Determine the [x, y] coordinate at the center of the cell enclosing the given text.  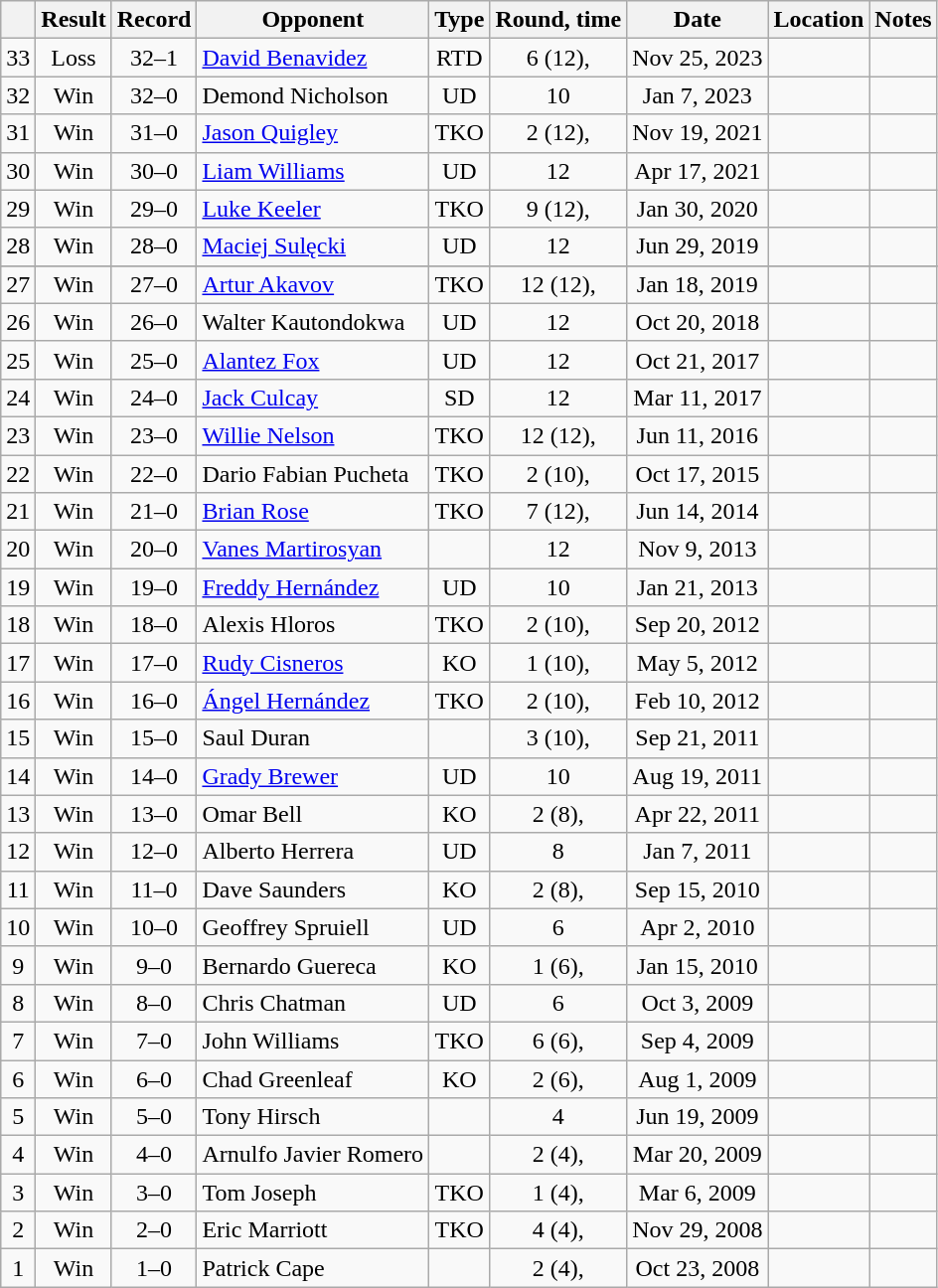
14–0 [154, 776]
Date [698, 20]
7–0 [154, 1041]
Freddy Hernández [313, 587]
Dave Saunders [313, 889]
David Benavidez [313, 58]
Opponent [313, 20]
Omar Bell [313, 814]
Tom Joseph [313, 1193]
Oct 20, 2018 [698, 322]
2 [18, 1230]
Vanes Martirosyan [313, 550]
31 [18, 133]
28 [18, 246]
32 [18, 95]
Alantez Fox [313, 360]
6 (12), [558, 58]
16–0 [154, 701]
2–0 [154, 1230]
Grady Brewer [313, 776]
23–0 [154, 435]
4–0 [154, 1155]
Demond Nicholson [313, 95]
7 (12), [558, 512]
30–0 [154, 171]
18 [18, 625]
Geoffrey Spruiell [313, 927]
Apr 22, 2011 [698, 814]
22–0 [154, 474]
Apr 2, 2010 [698, 927]
Jun 11, 2016 [698, 435]
Jan 7, 2023 [698, 95]
SD [459, 398]
24 [18, 398]
4 (4), [558, 1230]
9 (12), [558, 209]
Saul Duran [313, 738]
Maciej Sulęcki [313, 246]
25 [18, 360]
1 (4), [558, 1193]
3–0 [154, 1193]
Walter Kautondokwa [313, 322]
Jun 29, 2019 [698, 246]
Jan 21, 2013 [698, 587]
Sep 15, 2010 [698, 889]
21 [18, 512]
Mar 11, 2017 [698, 398]
Nov 19, 2021 [698, 133]
1 (10), [558, 663]
2 (12), [558, 133]
John Williams [313, 1041]
Nov 29, 2008 [698, 1230]
3 (10), [558, 738]
25–0 [154, 360]
Jan 18, 2019 [698, 284]
12–0 [154, 852]
Aug 19, 2011 [698, 776]
11–0 [154, 889]
Oct 17, 2015 [698, 474]
1 [18, 1268]
20 [18, 550]
15–0 [154, 738]
Ángel Hernández [313, 701]
Mar 6, 2009 [698, 1193]
Jan 15, 2010 [698, 965]
Dario Fabian Pucheta [313, 474]
10–0 [154, 927]
13 [18, 814]
28–0 [154, 246]
18–0 [154, 625]
Round, time [558, 20]
Aug 1, 2009 [698, 1078]
2 (6), [558, 1078]
1–0 [154, 1268]
19–0 [154, 587]
Chad Greenleaf [313, 1078]
Jan 30, 2020 [698, 209]
21–0 [154, 512]
Jun 19, 2009 [698, 1117]
Sep 20, 2012 [698, 625]
Type [459, 20]
Jason Quigley [313, 133]
27 [18, 284]
Jan 7, 2011 [698, 852]
19 [18, 587]
14 [18, 776]
22 [18, 474]
Alexis Hloros [313, 625]
Willie Nelson [313, 435]
Oct 23, 2008 [698, 1268]
Sep 4, 2009 [698, 1041]
Artur Akavov [313, 284]
6 (6), [558, 1041]
7 [18, 1041]
Location [819, 20]
Jun 14, 2014 [698, 512]
33 [18, 58]
Tony Hirsch [313, 1117]
Oct 3, 2009 [698, 1003]
Sep 21, 2011 [698, 738]
17 [18, 663]
5–0 [154, 1117]
Alberto Herrera [313, 852]
1 (6), [558, 965]
Arnulfo Javier Romero [313, 1155]
13–0 [154, 814]
Apr 17, 2021 [698, 171]
Record [154, 20]
20–0 [154, 550]
15 [18, 738]
Loss [74, 58]
Result [74, 20]
24–0 [154, 398]
Chris Chatman [313, 1003]
32–0 [154, 95]
Bernardo Guereca [313, 965]
23 [18, 435]
Rudy Cisneros [313, 663]
RTD [459, 58]
9–0 [154, 965]
Notes [903, 20]
Nov 25, 2023 [698, 58]
31–0 [154, 133]
5 [18, 1117]
30 [18, 171]
11 [18, 889]
Nov 9, 2013 [698, 550]
8–0 [154, 1003]
Oct 21, 2017 [698, 360]
May 5, 2012 [698, 663]
Patrick Cape [313, 1268]
26 [18, 322]
6–0 [154, 1078]
Brian Rose [313, 512]
32–1 [154, 58]
3 [18, 1193]
17–0 [154, 663]
Eric Marriott [313, 1230]
9 [18, 965]
27–0 [154, 284]
16 [18, 701]
26–0 [154, 322]
Luke Keeler [313, 209]
Liam Williams [313, 171]
29 [18, 209]
29–0 [154, 209]
Feb 10, 2012 [698, 701]
Jack Culcay [313, 398]
Mar 20, 2009 [698, 1155]
